Identify which cell holds the provided text, then report its [x, y] central coordinate. 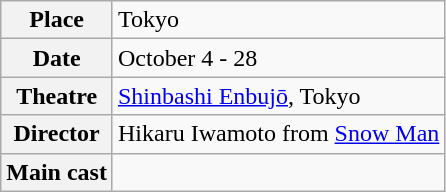
Main cast [57, 172]
Theatre [57, 96]
Hikaru Iwamoto from Snow Man [278, 134]
Director [57, 134]
Shinbashi Enbujō, Tokyo [278, 96]
Date [57, 58]
Tokyo [278, 20]
Place [57, 20]
October 4 - 28 [278, 58]
